Detect which cell encompasses the target text, then output its [X, Y] center coordinate. 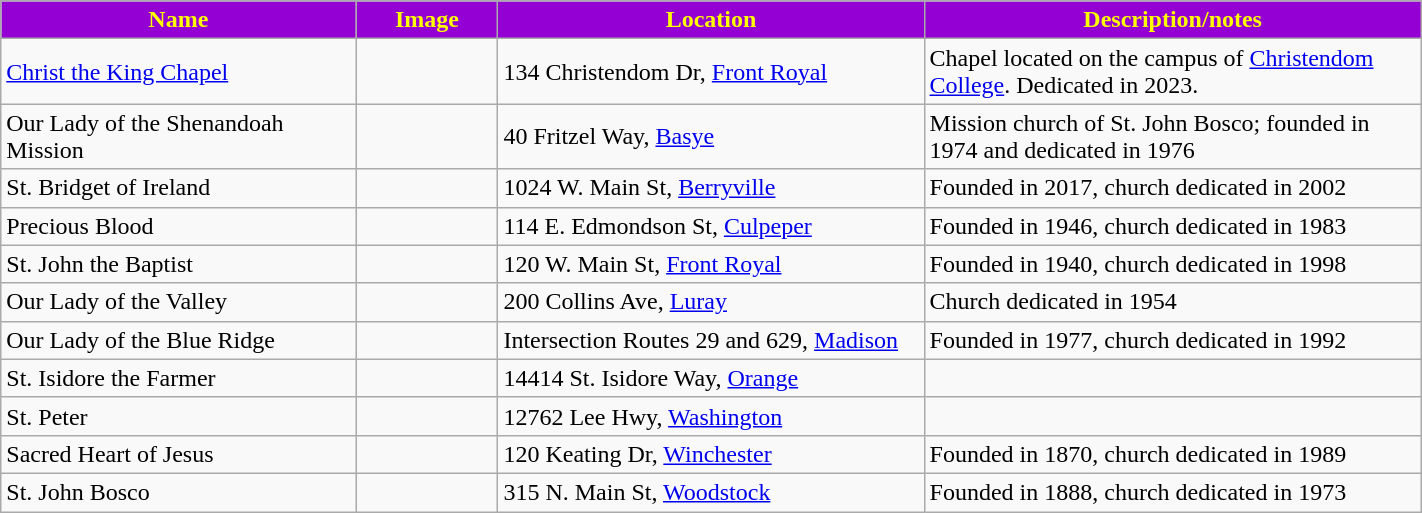
Founded in 1888, church dedicated in 1973 [1172, 492]
Our Lady of the Blue Ridge [178, 340]
1024 W. Main St, Berryville [711, 188]
St. Peter [178, 416]
134 Christendom Dr, Front Royal [711, 72]
120 Keating Dr, Winchester [711, 454]
Church dedicated in 1954 [1172, 302]
Mission church of St. John Bosco; founded in 1974 and dedicated in 1976 [1172, 136]
Intersection Routes 29 and 629, Madison [711, 340]
Location [711, 20]
Precious Blood [178, 226]
Christ the King Chapel [178, 72]
Our Lady of the Valley [178, 302]
Name [178, 20]
200 Collins Ave, Luray [711, 302]
14414 St. Isidore Way, Orange [711, 378]
Founded in 1977, church dedicated in 1992 [1172, 340]
Founded in 1870, church dedicated in 1989 [1172, 454]
114 E. Edmondson St, Culpeper [711, 226]
St. John Bosco [178, 492]
St. John the Baptist [178, 264]
315 N. Main St, Woodstock [711, 492]
Chapel located on the campus of Christendom College. Dedicated in 2023. [1172, 72]
40 Fritzel Way, Basye [711, 136]
St. Bridget of Ireland [178, 188]
Description/notes [1172, 20]
120 W. Main St, Front Royal [711, 264]
12762 Lee Hwy, Washington [711, 416]
Our Lady of the Shenandoah Mission [178, 136]
Sacred Heart of Jesus [178, 454]
St. Isidore the Farmer [178, 378]
Founded in 1946, church dedicated in 1983 [1172, 226]
Image [427, 20]
Founded in 1940, church dedicated in 1998 [1172, 264]
Founded in 2017, church dedicated in 2002 [1172, 188]
